Output the [x, y] coordinate of the center of the cell containing the given text.  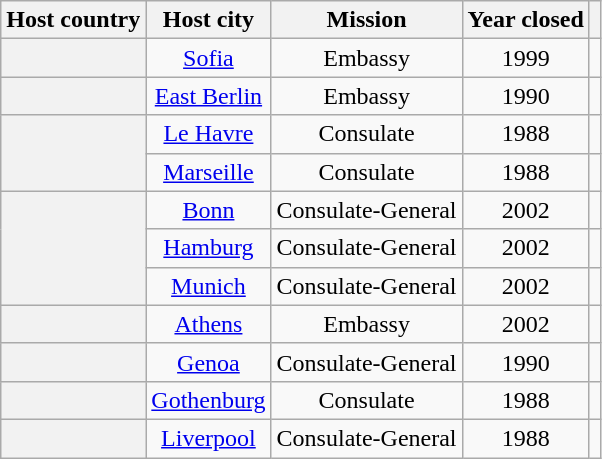
1999 [526, 58]
Hamburg [208, 248]
Genoa [208, 362]
Athens [208, 324]
Host country [74, 20]
Mission [366, 20]
Sofia [208, 58]
Le Havre [208, 134]
Liverpool [208, 438]
Bonn [208, 210]
East Berlin [208, 96]
Host city [208, 20]
Year closed [526, 20]
Marseille [208, 172]
Munich [208, 286]
Gothenburg [208, 400]
